Return the (X, Y) coordinate for the center point of the cell that contains the specified text.  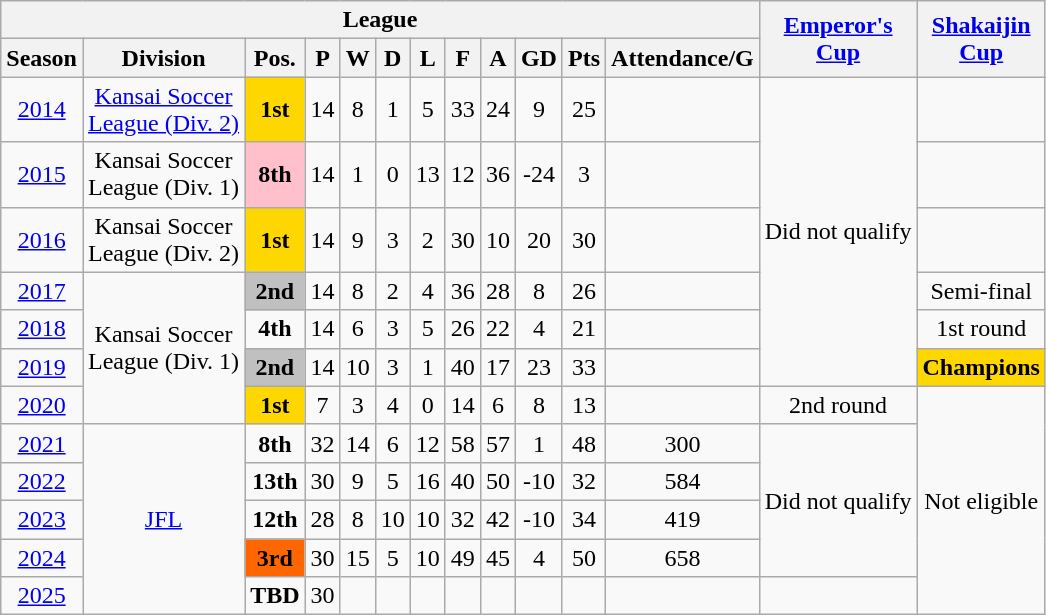
34 (584, 519)
ShakaijinCup (981, 39)
Pos. (275, 58)
2022 (42, 481)
57 (498, 443)
Emperor'sCup (838, 39)
419 (683, 519)
584 (683, 481)
7 (322, 405)
658 (683, 557)
25 (584, 110)
2025 (42, 596)
2021 (42, 443)
Attendance/G (683, 58)
2023 (42, 519)
22 (498, 329)
48 (584, 443)
20 (538, 240)
League (380, 20)
W (358, 58)
16 (428, 481)
D (392, 58)
2020 (42, 405)
F (462, 58)
45 (498, 557)
2014 (42, 110)
Pts (584, 58)
23 (538, 367)
49 (462, 557)
Division (163, 58)
Champions (981, 367)
3rd (275, 557)
1st round (981, 329)
13th (275, 481)
Season (42, 58)
Not eligible (981, 500)
4th (275, 329)
L (428, 58)
2019 (42, 367)
Semi-final (981, 291)
2016 (42, 240)
2024 (42, 557)
300 (683, 443)
17 (498, 367)
TBD (275, 596)
15 (358, 557)
12th (275, 519)
21 (584, 329)
JFL (163, 519)
2015 (42, 174)
P (322, 58)
GD (538, 58)
58 (462, 443)
A (498, 58)
2018 (42, 329)
2017 (42, 291)
-24 (538, 174)
42 (498, 519)
2nd round (838, 405)
24 (498, 110)
